Return the [x, y] coordinate for the center point of the cell that contains the specified text.  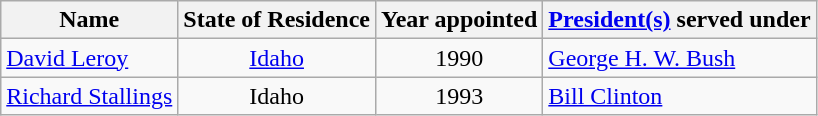
1993 [458, 96]
President(s) served under [680, 20]
1990 [458, 58]
Year appointed [458, 20]
Name [90, 20]
George H. W. Bush [680, 58]
David Leroy [90, 58]
Richard Stallings [90, 96]
State of Residence [277, 20]
Bill Clinton [680, 96]
